Capture the cell that displays the provided text and extract its [x, y] central coordinate. 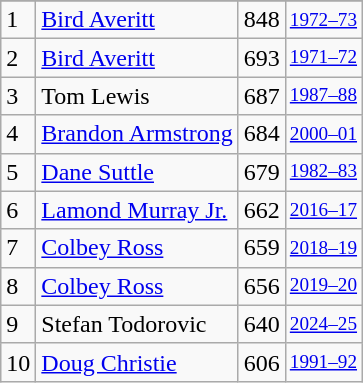
2024–25 [323, 324]
1972–73 [323, 20]
Doug Christie [137, 362]
Lamond Murray Jr. [137, 210]
4 [18, 134]
7 [18, 248]
606 [262, 362]
1991–92 [323, 362]
Tom Lewis [137, 96]
10 [18, 362]
2016–17 [323, 210]
848 [262, 20]
687 [262, 96]
662 [262, 210]
1971–72 [323, 58]
640 [262, 324]
2 [18, 58]
659 [262, 248]
2018–19 [323, 248]
5 [18, 172]
3 [18, 96]
Stefan Todorovic [137, 324]
Dane Suttle [137, 172]
6 [18, 210]
1982–83 [323, 172]
679 [262, 172]
1987–88 [323, 96]
8 [18, 286]
656 [262, 286]
693 [262, 58]
9 [18, 324]
2019–20 [323, 286]
2000–01 [323, 134]
1 [18, 20]
Brandon Armstrong [137, 134]
684 [262, 134]
